Search for the cell housing the specified text and yield its (X, Y) center coordinate. 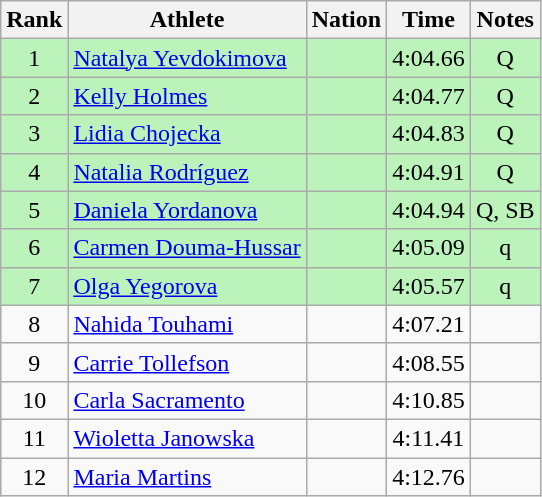
4:11.41 (429, 438)
4:04.66 (429, 58)
4:04.91 (429, 172)
Natalya Yevdokimova (187, 58)
7 (34, 286)
8 (34, 324)
Lidia Chojecka (187, 134)
Nahida Touhami (187, 324)
Q, SB (505, 210)
4:05.09 (429, 248)
Olga Yegorova (187, 286)
4:04.94 (429, 210)
4:05.57 (429, 286)
Athlete (187, 20)
6 (34, 248)
Natalia Rodríguez (187, 172)
4:10.85 (429, 400)
4:04.77 (429, 96)
Carmen Douma-Hussar (187, 248)
Maria Martins (187, 477)
Carla Sacramento (187, 400)
9 (34, 362)
10 (34, 400)
11 (34, 438)
1 (34, 58)
2 (34, 96)
Time (429, 20)
Kelly Holmes (187, 96)
12 (34, 477)
4:12.76 (429, 477)
Nation (346, 20)
Wioletta Janowska (187, 438)
Carrie Tollefson (187, 362)
Rank (34, 20)
Daniela Yordanova (187, 210)
4:08.55 (429, 362)
4:04.83 (429, 134)
4:07.21 (429, 324)
3 (34, 134)
4 (34, 172)
Notes (505, 20)
5 (34, 210)
